Provide the [X, Y] coordinate of the cell's center where the given text is located.  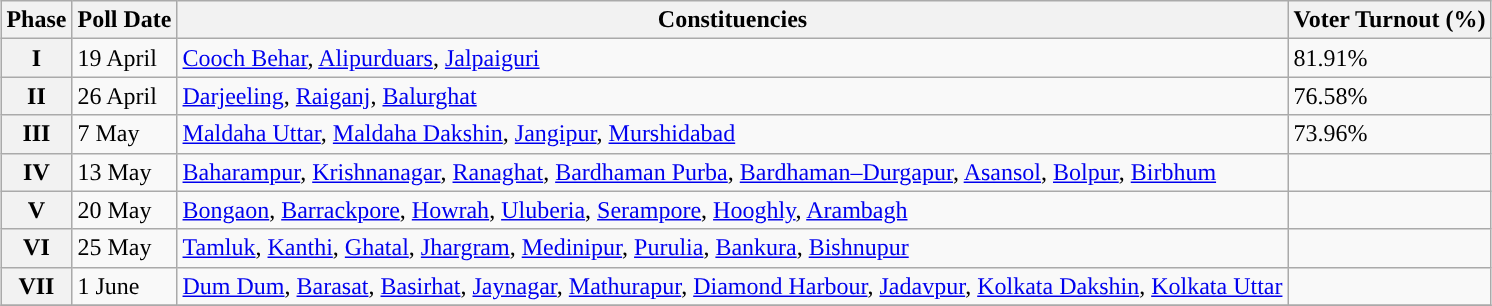
Constituencies [732, 20]
81.91% [1390, 58]
26 April [124, 96]
Darjeeling, Raiganj, Balurghat [732, 96]
73.96% [1390, 134]
20 May [124, 210]
19 April [124, 58]
I [36, 58]
Tamluk, Kanthi, Ghatal, Jhargram, Medinipur, Purulia, Bankura, Bishnupur [732, 248]
Bongaon, Barrackpore, Howrah, Uluberia, Serampore, Hooghly, Arambagh [732, 210]
III [36, 134]
1 June [124, 286]
Phase [36, 20]
13 May [124, 172]
Poll Date [124, 20]
IV [36, 172]
Voter Turnout (%) [1390, 20]
VII [36, 286]
Maldaha Uttar, Maldaha Dakshin, Jangipur, Murshidabad [732, 134]
Baharampur, Krishnanagar, Ranaghat, Bardhaman Purba, Bardhaman–Durgapur, Asansol, Bolpur, Birbhum [732, 172]
Cooch Behar, Alipurduars, Jalpaiguri [732, 58]
Dum Dum, Barasat, Basirhat, Jaynagar, Mathurapur, Diamond Harbour, Jadavpur, Kolkata Dakshin, Kolkata Uttar [732, 286]
V [36, 210]
76.58% [1390, 96]
VI [36, 248]
25 May [124, 248]
7 May [124, 134]
II [36, 96]
